Provide the [x, y] coordinate of the cell's center where the given text is located.  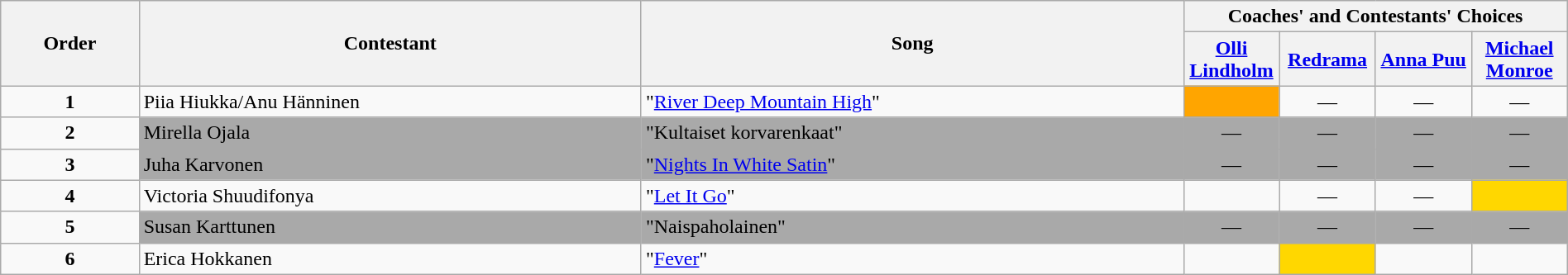
6 [69, 258]
Mirella Ojala [390, 133]
1 [69, 102]
Susan Karttunen [390, 227]
Coaches' and Contestants' Choices [1375, 17]
Victoria Shuudifonya [390, 196]
"River Deep Mountain High" [912, 102]
2 [69, 133]
Song [912, 43]
"Kultaiset korvarenkaat" [912, 133]
4 [69, 196]
"Nights In White Satin" [912, 164]
Michael Monroe [1519, 59]
5 [69, 227]
"Let It Go" [912, 196]
"Naispaholainen" [912, 227]
3 [69, 164]
Redrama [1327, 59]
Contestant [390, 43]
Erica Hokkanen [390, 258]
Anna Puu [1423, 59]
Piia Hiukka/Anu Hänninen [390, 102]
Olli Lindholm [1231, 59]
"Fever" [912, 258]
Order [69, 43]
Juha Karvonen [390, 164]
